Return (x, y) of the center of cell containing provided text 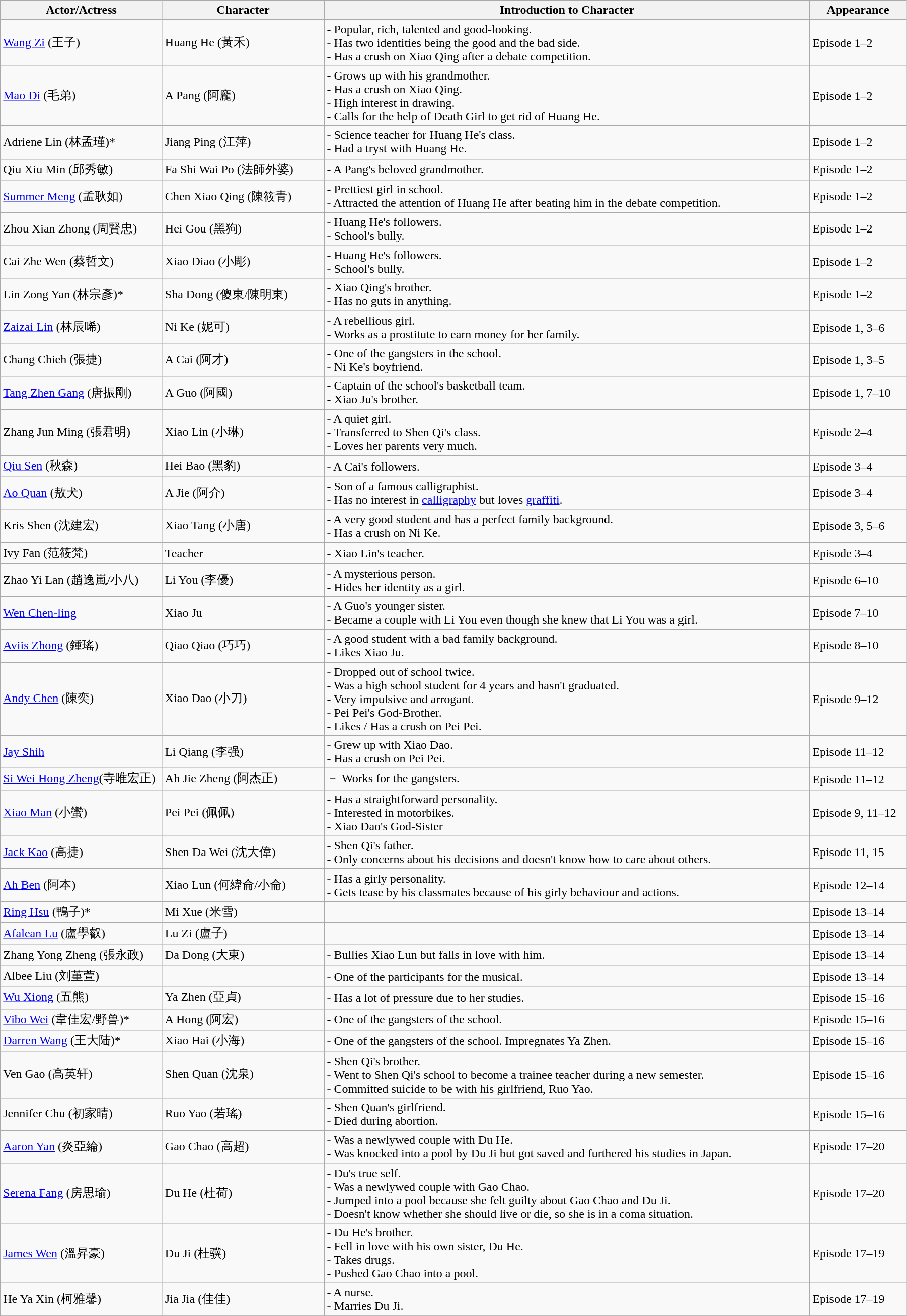
Episode 1, 3–6 (858, 327)
- One of the gangsters in the school.- Ni Ke's boyfriend. (567, 360)
Episode 9–12 (858, 699)
Ven Gao (高英轩) (82, 1074)
Hei Gou (黑狗) (243, 229)
Aaron Yan (炎亞綸) (82, 1146)
Ni Ke (妮可) (243, 327)
Zaizai Lin (林辰唏) (82, 327)
- Has a straightforward personality.- Interested in motorbikes.- Xiao Dao's God-Sister (567, 813)
- A nurse.- Marries Du Ji. (567, 1299)
- One of the gangsters of the school. Impregnates Ya Zhen. (567, 1041)
Sha Dong (傻東/陳明東) (243, 295)
- Son of a famous calligraphist.- Has no interest in calligraphy but loves graffiti. (567, 493)
Jennifer Chu (初家晴) (82, 1114)
Episode 11, 15 (858, 853)
Mi Xue (米雪) (243, 912)
- Has a lot of pressure due to her studies. (567, 998)
Episode 1, 7–10 (858, 393)
Qiu Sen (秋森) (82, 466)
Qiu Xiu Min (邱秀敏) (82, 169)
Xiao Hai (小海) (243, 1041)
Hei Bao (黑豹) (243, 466)
- Science teacher for Huang He's class.- Had a tryst with Huang He. (567, 142)
Du He (杜荷) (243, 1194)
Ring Hsu (鴨子)* (82, 912)
- A Guo's younger sister.- Became a couple with Li You even though she knew that Li You was a girl. (567, 613)
Ya Zhen (亞貞) (243, 998)
- A very good student and has a perfect family background.- Has a crush on Ni Ke. (567, 526)
Da Dong (大東) (243, 955)
Xiao Dao (小刀) (243, 699)
Jia Jia (佳佳) (243, 1299)
- Has a girly personality.- Gets tease by his classmates because of his girly behaviour and actions. (567, 885)
Zhou Xian Zhong (周賢忠) (82, 229)
Episode 7–10 (858, 613)
Xiao Ju (243, 613)
- A Cai's followers. (567, 466)
- A Pang's beloved grandmother. (567, 169)
- Xiao Lin's teacher. (567, 554)
Chang Chieh (張捷) (82, 360)
Fa Shi Wai Po (法師外婆) (243, 169)
Episode 12–14 (858, 885)
- Grows up with his grandmother.- Has a crush on Xiao Qing.- High interest in drawing.- Calls for the help of Death Girl to get rid of Huang He. (567, 96)
Adriene Lin (林孟瑾)* (82, 142)
Serena Fang (房思瑜) (82, 1194)
Lin Zong Yan (林宗彥)* (82, 295)
Wen Chen-ling (82, 613)
Xiao Diao (小彫) (243, 262)
Darren Wang (王大陆)* (82, 1041)
Wu Xiong (五熊) (82, 998)
Mao Di (毛弟) (82, 96)
Huang He (黃禾) (243, 43)
Li You (李優) (243, 580)
Du Ji (杜骥) (243, 1253)
- Shen Qi's father.- Only concerns about his decisions and doesn't know how to care about others. (567, 853)
Shen Da Wei (沈大偉) (243, 853)
- A rebellious girl.- Works as a prostitute to earn money for her family. (567, 327)
- Bullies Xiao Lun but falls in love with him. (567, 955)
A Cai (阿才) (243, 360)
- Du He's brother.- Fell in love with his own sister, Du He.- Takes drugs.- Pushed Gao Chao into a pool. (567, 1253)
- A good student with a bad family background.- Likes Xiao Ju. (567, 645)
- A mysterious person.- Hides her identity as a girl. (567, 580)
Chen Xiao Qing (陳筱青) (243, 196)
Actor/Actress (82, 10)
Ao Quan (敖犬) (82, 493)
A Pang (阿龐) (243, 96)
Tang Zhen Gang (唐振剛) (82, 393)
- Was a newlywed couple with Du He.- Was knocked into a pool by Du Ji but got saved and furthered his studies in Japan. (567, 1146)
- Prettiest girl in school.- Attracted the attention of Huang He after beating him in the debate competition. (567, 196)
Andy Chen (陳奕) (82, 699)
A Hong (阿宏) (243, 1020)
Episode 1, 3–5 (858, 360)
Lu Zi (盧子) (243, 934)
Episode 9, 11–12 (858, 813)
A Jie (阿介) (243, 493)
Pei Pei (佩佩) (243, 813)
Summer Meng (孟耿如) (82, 196)
Ah Jie Zheng (阿杰正) (243, 779)
A Guo (阿國) (243, 393)
Jay Shih (82, 752)
Jack Kao (高捷) (82, 853)
Qiao Qiao (巧巧) (243, 645)
Zhao Yi Lan (趙逸嵐/小八) (82, 580)
- One of the participants for the musical. (567, 976)
Afalean Lu (盧學叡) (82, 934)
Episode 3, 5–6 (858, 526)
Xiao Tang (小唐) (243, 526)
Vibo Wei (韋佳宏/野兽)* (82, 1020)
Jiang Ping (江萍) (243, 142)
He Ya Xin (柯雅馨) (82, 1299)
- Grew up with Xiao Dao.- Has a crush on Pei Pei. (567, 752)
Ah Ben (阿本) (82, 885)
Shen Quan (沈泉) (243, 1074)
Xiao Man (小蠻) (82, 813)
Ruo Yao (若瑤) (243, 1114)
Xiao Lun (何緯侖/小侖) (243, 885)
Albee Liu (刘堇萱) (82, 976)
Cai Zhe Wen (蔡哲文) (82, 262)
Zhang Yong Zheng (張永政) (82, 955)
Wang Zi (王子) (82, 43)
Zhang Jun Ming (張君明) (82, 432)
－ Works for the gangsters. (567, 779)
- Xiao Qing's brother.- Has no guts in anything. (567, 295)
- Captain of the school's basketball team.- Xiao Ju's brother. (567, 393)
James Wen (溫昇豪) (82, 1253)
- Shen Quan's girlfriend.- Died during abortion. (567, 1114)
Appearance (858, 10)
Teacher (243, 554)
- A quiet girl.- Transferred to Shen Qi's class.- Loves her parents very much. (567, 432)
Li Qiang (李强) (243, 752)
Si Wei Hong Zheng(寺唯宏正) (82, 779)
Ivy Fan (范筱梵) (82, 554)
Episode 2–4 (858, 432)
Character (243, 10)
Introduction to Character (567, 10)
Gao Chao (高超) (243, 1146)
Kris Shen (沈建宏) (82, 526)
Episode 6–10 (858, 580)
- One of the gangsters of the school. (567, 1020)
Aviis Zhong (鍾瑤) (82, 645)
Episode 8–10 (858, 645)
Xiao Lin (小琳) (243, 432)
